Return [x, y] of the center of cell containing provided text 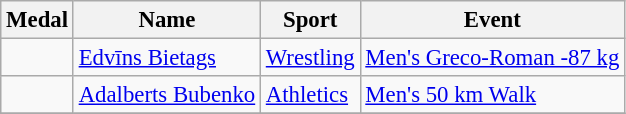
Sport [310, 20]
Medal [38, 20]
Men's 50 km Walk [492, 95]
Adalberts Bubenko [166, 95]
Men's Greco-Roman -87 kg [492, 58]
Event [492, 20]
Athletics [310, 95]
Wrestling [310, 58]
Name [166, 20]
Edvīns Bietags [166, 58]
